Detect which cell encompasses the target text, then output its [x, y] center coordinate. 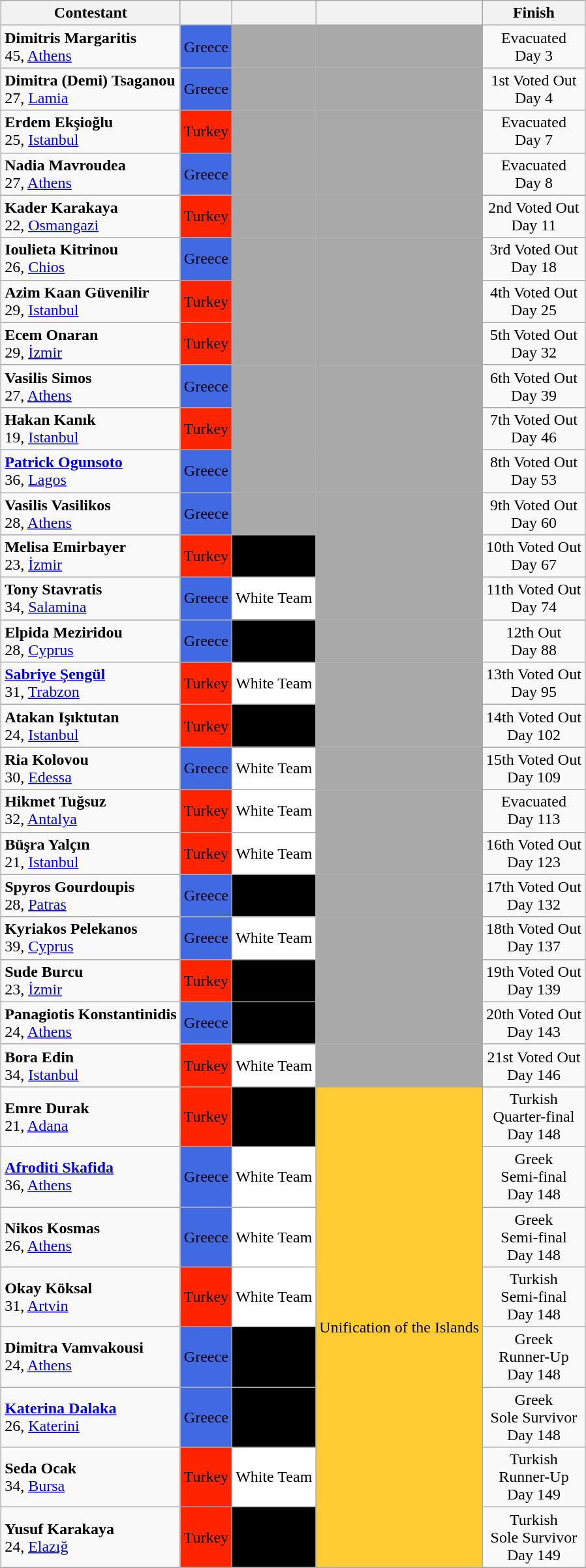
Kader Karakaya22, Osmangazi [91, 217]
3rd Voted OutDay 18 [534, 258]
9th Voted OutDay 60 [534, 513]
Ioulieta Kitrinou26, Chios [91, 258]
Evacuated Day 8 [534, 174]
Yusuf Karakaya24, Elazığ [91, 1537]
Ecem Onaran29, İzmir [91, 343]
Dimitra (Demi) Tsaganou27, Lamia [91, 89]
Ria Kolovou30, Edessa [91, 769]
Sabriye Şengül31, Trabzon [91, 684]
Evacuated Day 7 [534, 132]
4th Voted OutDay 25 [534, 301]
14th Voted OutDay 102 [534, 726]
1st Voted OutDay 4 [534, 89]
Okay Köksal31, Artvin [91, 1297]
6th Voted OutDay 39 [534, 386]
Seda Ocak34, Bursa [91, 1477]
Finish [534, 13]
18th Voted OutDay 137 [534, 938]
13th Voted OutDay 95 [534, 684]
17th Voted OutDay 132 [534, 895]
Azim Kaan Güvenilir29, Istanbul [91, 301]
5th Voted OutDay 32 [534, 343]
Bora Edin34, Istanbul [91, 1065]
Contestant [91, 13]
Dimitra Vamvakousi 24, Athens [91, 1357]
Katerina Dalaka26, Katerini [91, 1417]
Vasilis Vasilikos 28, Athens [91, 513]
19th Voted OutDay 139 [534, 980]
Turkish Runner-UpDay 149 [534, 1477]
11th Voted OutDay 74 [534, 599]
Büşra Yalçın21, Istanbul [91, 853]
10th Voted OutDay 67 [534, 556]
EvacuatedDay 3 [534, 47]
Turkish Sole SurvivorDay 149 [534, 1537]
Elpida Meziridou 28, Cyprus [91, 641]
Hikmet Tuğsuz32, Antalya [91, 810]
Tony Stavratis34, Salamina [91, 599]
Hakan Kanık19, Istanbul [91, 428]
Sude Burcu23, İzmir [91, 980]
15th Voted OutDay 109 [534, 769]
Vasilis Simos 27, Athens [91, 386]
Nikos Kosmas26, Athens [91, 1237]
12th OutDay 88 [534, 641]
Melisa Emirbayer23, İzmir [91, 556]
GreekSole SurvivorDay 148 [534, 1417]
Dimitris Margaritis45, Athens [91, 47]
21st Voted OutDay 146 [534, 1065]
20th Voted Out Day 143 [534, 1023]
TurkishSemi-finalDay 148 [534, 1297]
Kyriakos Pelekanos39, Cyprus [91, 938]
Afroditi Skafida36, Athens [91, 1176]
7th Voted OutDay 46 [534, 428]
Spyros Gourdoupis 28, Patras [91, 895]
Erdem Ekşioğlu25, Istanbul [91, 132]
TurkishQuarter-finalDay 148 [534, 1116]
Emre Durak21, Adana [91, 1116]
Patrick Ogunsoto 36, Lagos [91, 471]
Nadia Mavroudea27, Athens [91, 174]
Panagiotis Konstantinidis24, Athens [91, 1023]
8th Voted OutDay 53 [534, 471]
16th Voted OutDay 123 [534, 853]
GreekRunner-UpDay 148 [534, 1357]
Atakan Işıktutan24, Istanbul [91, 726]
Evacuated Day 113 [534, 810]
Unification of the Islands [399, 1327]
2nd Voted OutDay 11 [534, 217]
